Locate the cell with the specified text and output its (x, y) center coordinate. 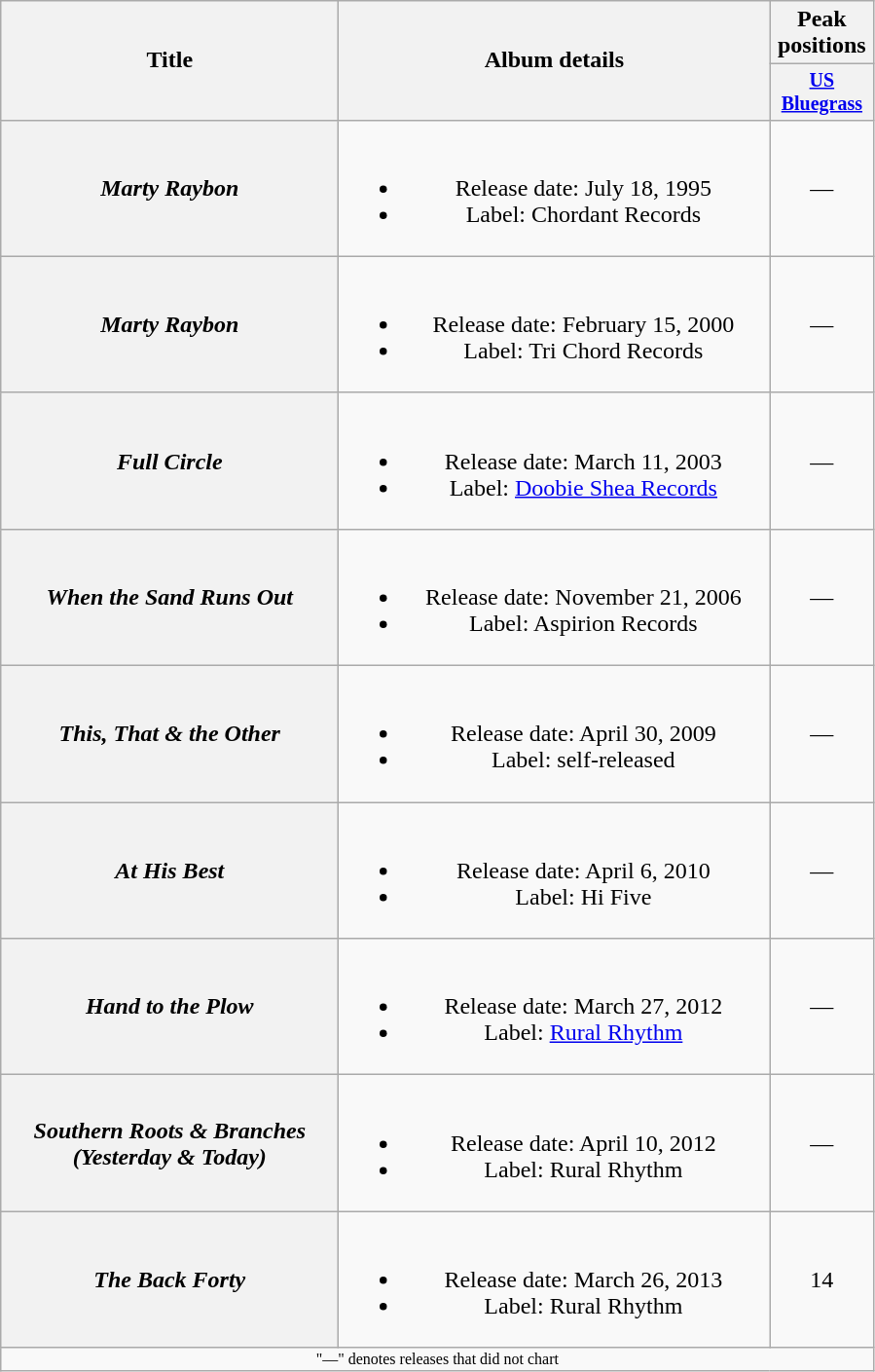
At His Best (169, 871)
Title (169, 60)
"—" denotes releases that did not chart (438, 1359)
This, That & the Other (169, 734)
14 (821, 1279)
Release date: November 21, 2006Label: Aspirion Records (555, 597)
Southern Roots & Branches (Yesterday & Today) (169, 1143)
When the Sand Runs Out (169, 597)
Release date: April 10, 2012Label: Rural Rhythm (555, 1143)
Release date: March 27, 2012Label: Rural Rhythm (555, 1007)
Release date: March 26, 2013Label: Rural Rhythm (555, 1279)
US Bluegrass (821, 92)
Release date: April 30, 2009Label: self-released (555, 734)
Release date: July 18, 1995Label: Chordant Records (555, 188)
Full Circle (169, 461)
The Back Forty (169, 1279)
Hand to the Plow (169, 1007)
Album details (555, 60)
Release date: April 6, 2010Label: Hi Five (555, 871)
Peak positions (821, 33)
Release date: February 15, 2000Label: Tri Chord Records (555, 324)
Release date: March 11, 2003Label: Doobie Shea Records (555, 461)
